From the cell containing the given text, extract its center point as [X, Y] coordinate. 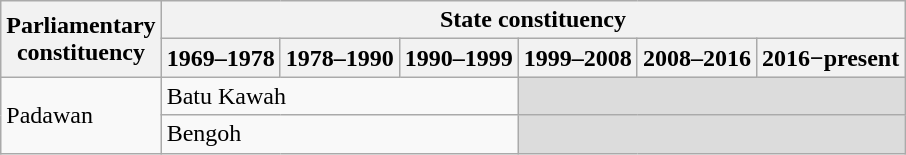
Padawan [81, 115]
1990–1999 [458, 58]
1978–1990 [340, 58]
1999–2008 [578, 58]
Batu Kawah [340, 96]
1969–1978 [220, 58]
Parliamentaryconstituency [81, 39]
2016−present [830, 58]
Bengoh [340, 134]
2008–2016 [696, 58]
State constituency [533, 20]
